Locate the cell with the specified text and output its (X, Y) center coordinate. 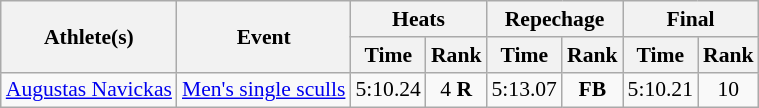
Athlete(s) (89, 36)
10 (728, 90)
4 R (456, 90)
Event (264, 36)
Men's single sculls (264, 90)
5:10.21 (660, 90)
Augustas Navickas (89, 90)
FB (592, 90)
Heats (418, 19)
5:13.07 (524, 90)
5:10.24 (388, 90)
Repechage (554, 19)
Final (691, 19)
